Detect which cell encompasses the target text, then output its (x, y) center coordinate. 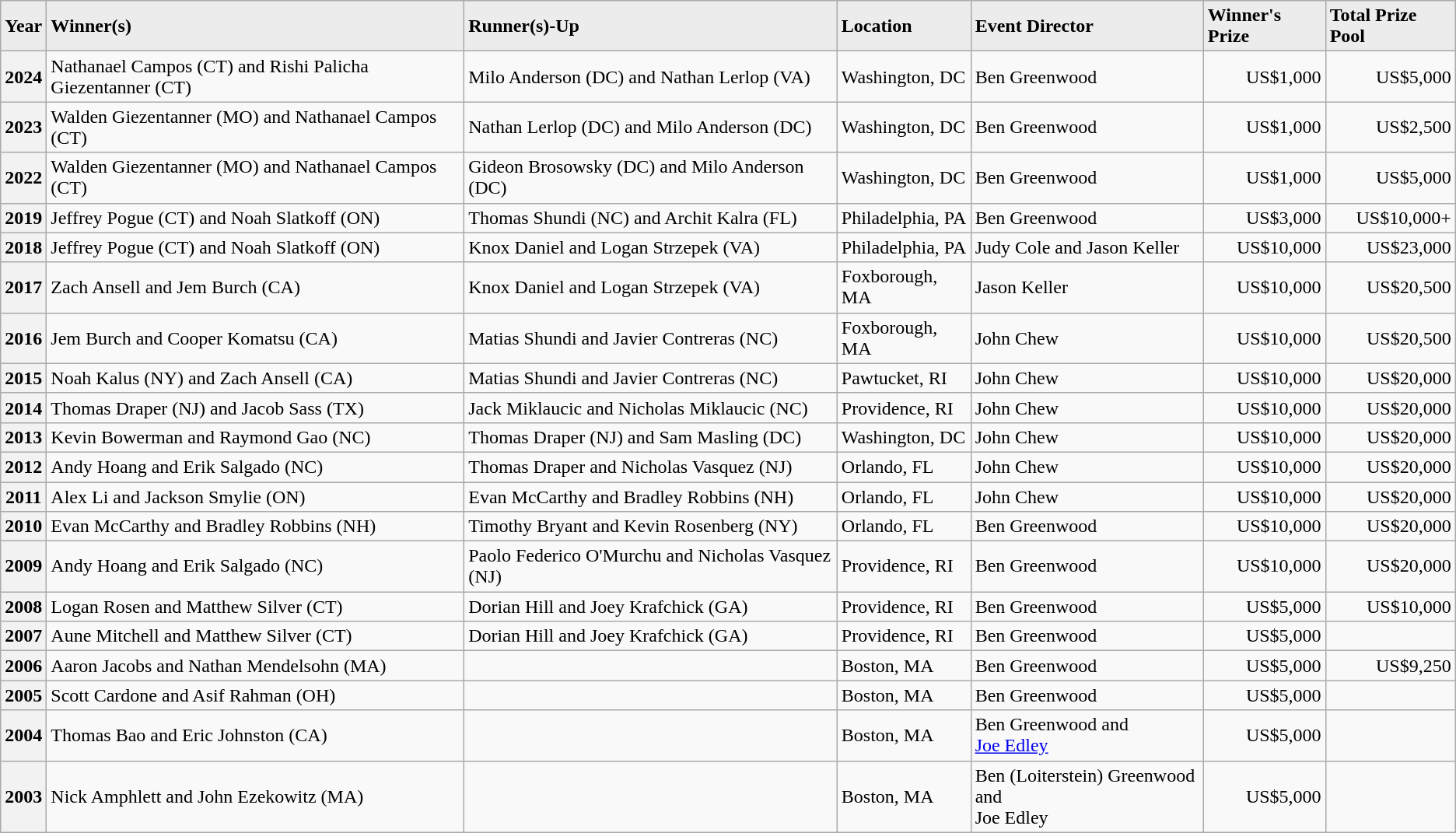
2008 (23, 607)
Thomas Draper (NJ) and Jacob Sass (TX) (255, 408)
Total Prize Pool (1391, 26)
Year (23, 26)
Aaron Jacobs and Nathan Mendelsohn (MA) (255, 666)
2024 (23, 76)
2011 (23, 497)
2010 (23, 527)
Aune Mitchell and Matthew Silver (CT) (255, 636)
Winner(s) (255, 26)
US$10,000+ (1391, 218)
2022 (23, 177)
Logan Rosen and Matthew Silver (CT) (255, 607)
2007 (23, 636)
2005 (23, 695)
2006 (23, 666)
Nathanael Campos (CT) and Rishi Palicha Giezentanner (CT) (255, 76)
Location (904, 26)
US$9,250 (1391, 666)
2014 (23, 408)
2012 (23, 467)
Runner(s)-Up (651, 26)
Kevin Bowerman and Raymond Gao (NC) (255, 437)
Scott Cardone and Asif Rahman (OH) (255, 695)
Event Director (1087, 26)
Milo Anderson (DC) and Nathan Lerlop (VA) (651, 76)
Winner's Prize (1265, 26)
Thomas Draper (NJ) and Sam Masling (DC) (651, 437)
Paolo Federico O'Murchu and Nicholas Vasquez (NJ) (651, 566)
Jason Keller (1087, 288)
Thomas Bao and Eric Johnston (CA) (255, 736)
2017 (23, 288)
Zach Ansell and Jem Burch (CA) (255, 288)
2013 (23, 437)
2019 (23, 218)
Ben Greenwood and Joe Edley (1087, 736)
Nathan Lerlop (DC) and Milo Anderson (DC) (651, 128)
Alex Li and Jackson Smylie (ON) (255, 497)
2023 (23, 128)
2018 (23, 247)
Thomas Draper and Nicholas Vasquez (NJ) (651, 467)
US$3,000 (1265, 218)
Jem Burch and Cooper Komatsu (CA) (255, 338)
Nick Amphlett and John Ezekowitz (MA) (255, 796)
Gideon Brosowsky (DC) and Milo Anderson (DC) (651, 177)
Pawtucket, RI (904, 378)
Ben (Loiterstein) Greenwood and Joe Edley (1087, 796)
US$2,500 (1391, 128)
2004 (23, 736)
Judy Cole and Jason Keller (1087, 247)
US$23,000 (1391, 247)
Thomas Shundi (NC) and Archit Kalra (FL) (651, 218)
2016 (23, 338)
2003 (23, 796)
Jack Miklaucic and Nicholas Miklaucic (NC) (651, 408)
2009 (23, 566)
Timothy Bryant and Kevin Rosenberg (NY) (651, 527)
Noah Kalus (NY) and Zach Ansell (CA) (255, 378)
2015 (23, 378)
